Detect which cell encompasses the target text, then output its [x, y] center coordinate. 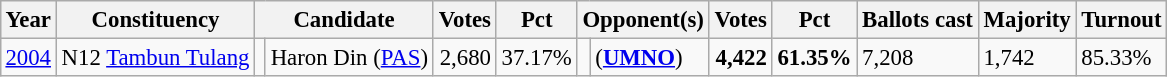
61.35% [814, 57]
Turnout [1122, 20]
Opponent(s) [643, 20]
37.17% [536, 57]
2004 [28, 57]
Haron Din (PAS) [349, 57]
N12 Tambun Tulang [155, 57]
Majority [1027, 20]
4,422 [740, 57]
Year [28, 20]
Candidate [344, 20]
(UMNO) [650, 57]
2,680 [464, 57]
7,208 [918, 57]
1,742 [1027, 57]
Ballots cast [918, 20]
Constituency [155, 20]
85.33% [1122, 57]
